Output the (x, y) coordinate of the center of the cell containing the given text.  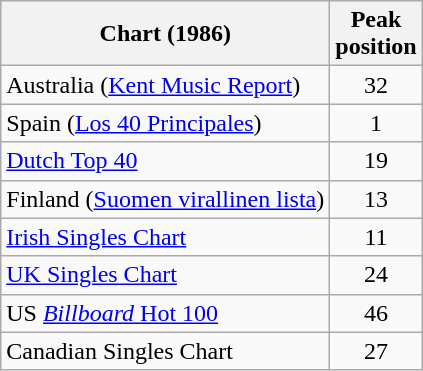
27 (376, 351)
US Billboard Hot 100 (166, 313)
Dutch Top 40 (166, 161)
19 (376, 161)
11 (376, 237)
Spain (Los 40 Principales) (166, 123)
UK Singles Chart (166, 275)
46 (376, 313)
32 (376, 85)
Peakposition (376, 34)
13 (376, 199)
Canadian Singles Chart (166, 351)
24 (376, 275)
Irish Singles Chart (166, 237)
1 (376, 123)
Finland (Suomen virallinen lista) (166, 199)
Australia (Kent Music Report) (166, 85)
Chart (1986) (166, 34)
